Identify which cell holds the provided text, then report its (X, Y) central coordinate. 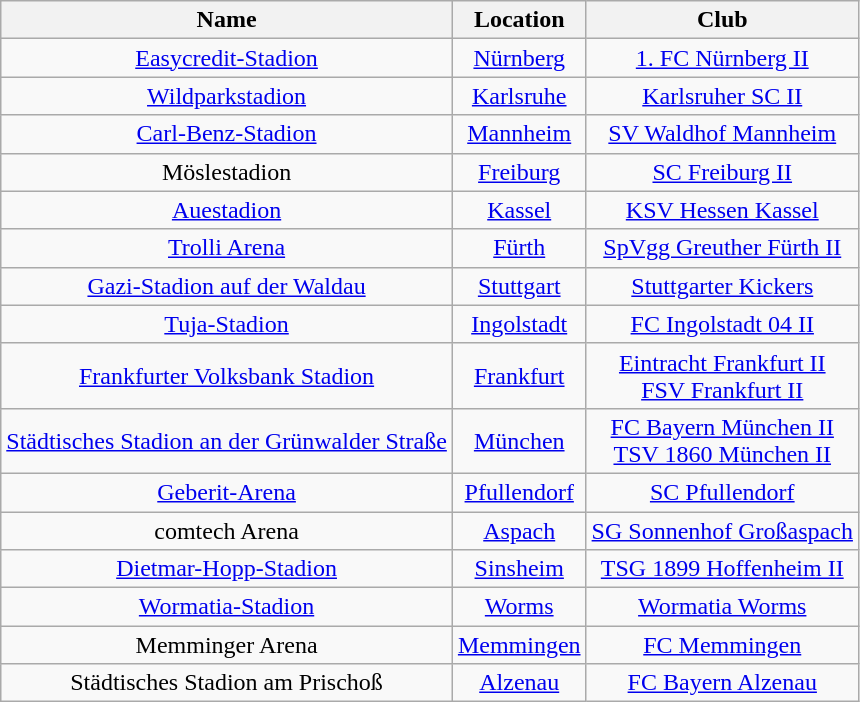
Pfullendorf (519, 492)
Alzenau (519, 683)
Carl-Benz-Stadion (227, 134)
Sinsheim (519, 569)
FC Bayern München IITSV 1860 München II (722, 440)
Freiburg (519, 172)
Städtisches Stadion am Prischoß (227, 683)
Kassel (519, 210)
Easycredit-Stadion (227, 58)
Möslestadion (227, 172)
FC Ingolstadt 04 II (722, 324)
Location (519, 20)
comtech Arena (227, 531)
Fürth (519, 248)
Gazi-Stadion auf der Waldau (227, 286)
Wormatia Worms (722, 607)
SV Waldhof Mannheim (722, 134)
Name (227, 20)
SG Sonnenhof Großaspach (722, 531)
Geberit-Arena (227, 492)
FC Memmingen (722, 645)
Wildparkstadion (227, 96)
Memmingen (519, 645)
Mannheim (519, 134)
Frankfurter Volksbank Stadion (227, 376)
SC Freiburg II (722, 172)
Trolli Arena (227, 248)
Karlsruhe (519, 96)
München (519, 440)
Stuttgarter Kickers (722, 286)
Nürnberg (519, 58)
KSV Hessen Kassel (722, 210)
Worms (519, 607)
Karlsruher SC II (722, 96)
Frankfurt (519, 376)
Stuttgart (519, 286)
SC Pfullendorf (722, 492)
SpVgg Greuther Fürth II (722, 248)
FC Bayern Alzenau (722, 683)
Memminger Arena (227, 645)
Tuja-Stadion (227, 324)
1. FC Nürnberg II (722, 58)
Auestadion (227, 210)
Städtisches Stadion an der Grünwalder Straße (227, 440)
Dietmar-Hopp-Stadion (227, 569)
Wormatia-Stadion (227, 607)
Ingolstadt (519, 324)
Aspach (519, 531)
TSG 1899 Hoffenheim II (722, 569)
Club (722, 20)
Eintracht Frankfurt IIFSV Frankfurt II (722, 376)
